Determine the (x, y) coordinate at the center of the cell enclosing the given text.  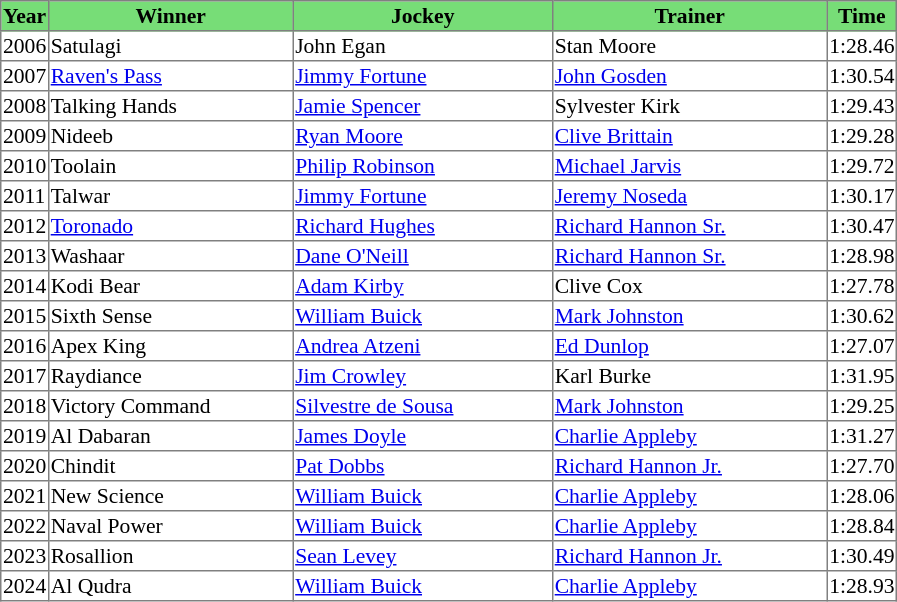
John Egan (423, 46)
2013 (25, 256)
Richard Hughes (423, 226)
2007 (25, 76)
Jim Crowley (423, 376)
2015 (25, 316)
2012 (25, 226)
Al Dabaran (170, 436)
Talking Hands (170, 106)
Raven's Pass (170, 76)
Raydiance (170, 376)
Ed Dunlop (689, 346)
Satulagi (170, 46)
2017 (25, 376)
1:27.78 (862, 286)
2010 (25, 166)
1:28.98 (862, 256)
2014 (25, 286)
2018 (25, 406)
2016 (25, 346)
1:29.43 (862, 106)
1:28.84 (862, 526)
1:30.47 (862, 226)
Philip Robinson (423, 166)
James Doyle (423, 436)
Jeremy Noseda (689, 196)
2006 (25, 46)
Pat Dobbs (423, 466)
1:28.46 (862, 46)
New Science (170, 496)
Silvestre de Sousa (423, 406)
1:30.54 (862, 76)
Naval Power (170, 526)
Toolain (170, 166)
1:30.17 (862, 196)
Time (862, 16)
Chindit (170, 466)
Apex King (170, 346)
1:30.49 (862, 556)
Stan Moore (689, 46)
Victory Command (170, 406)
Year (25, 16)
2009 (25, 136)
Talwar (170, 196)
1:27.70 (862, 466)
2008 (25, 106)
Sixth Sense (170, 316)
Trainer (689, 16)
2022 (25, 526)
Ryan Moore (423, 136)
1:28.93 (862, 586)
Sylvester Kirk (689, 106)
Nideeb (170, 136)
Michael Jarvis (689, 166)
John Gosden (689, 76)
2021 (25, 496)
Clive Cox (689, 286)
1:31.95 (862, 376)
1:28.06 (862, 496)
2019 (25, 436)
Adam Kirby (423, 286)
Jockey (423, 16)
Kodi Bear (170, 286)
Clive Brittain (689, 136)
Al Qudra (170, 586)
1:31.27 (862, 436)
2020 (25, 466)
1:29.25 (862, 406)
1:29.72 (862, 166)
Andrea Atzeni (423, 346)
1:27.07 (862, 346)
2023 (25, 556)
Toronado (170, 226)
Jamie Spencer (423, 106)
2011 (25, 196)
1:29.28 (862, 136)
1:30.62 (862, 316)
Rosallion (170, 556)
Sean Levey (423, 556)
Washaar (170, 256)
2024 (25, 586)
Karl Burke (689, 376)
Dane O'Neill (423, 256)
Winner (170, 16)
